Find where the given text appears and provide that cell's center as [x, y] coordinate. 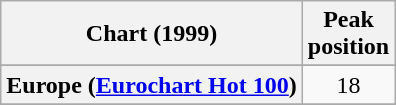
Europe (Eurochart Hot 100) [152, 85]
Chart (1999) [152, 34]
Peakposition [348, 34]
18 [348, 85]
